Return the [x, y] coordinate for the center point of the cell that contains the specified text.  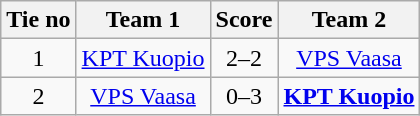
Score [244, 20]
0–3 [244, 96]
2–2 [244, 58]
2 [38, 96]
1 [38, 58]
Team 1 [143, 20]
Team 2 [349, 20]
Tie no [38, 20]
